Detect which cell encompasses the target text, then output its [x, y] center coordinate. 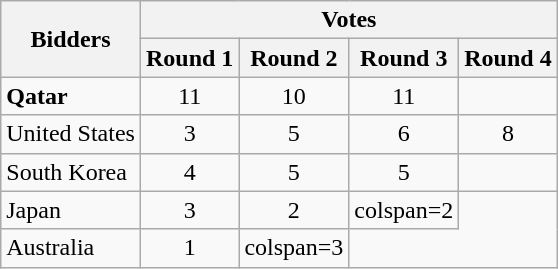
Round 2 [294, 58]
Round 3 [404, 58]
Votes [348, 20]
Round 4 [508, 58]
Qatar [71, 96]
Australia [71, 248]
2 [294, 210]
8 [508, 134]
Bidders [71, 39]
4 [189, 172]
colspan=3 [294, 248]
1 [189, 248]
6 [404, 134]
10 [294, 96]
South Korea [71, 172]
colspan=2 [404, 210]
Japan [71, 210]
United States [71, 134]
Round 1 [189, 58]
